Return [x, y] of the center of cell containing provided text 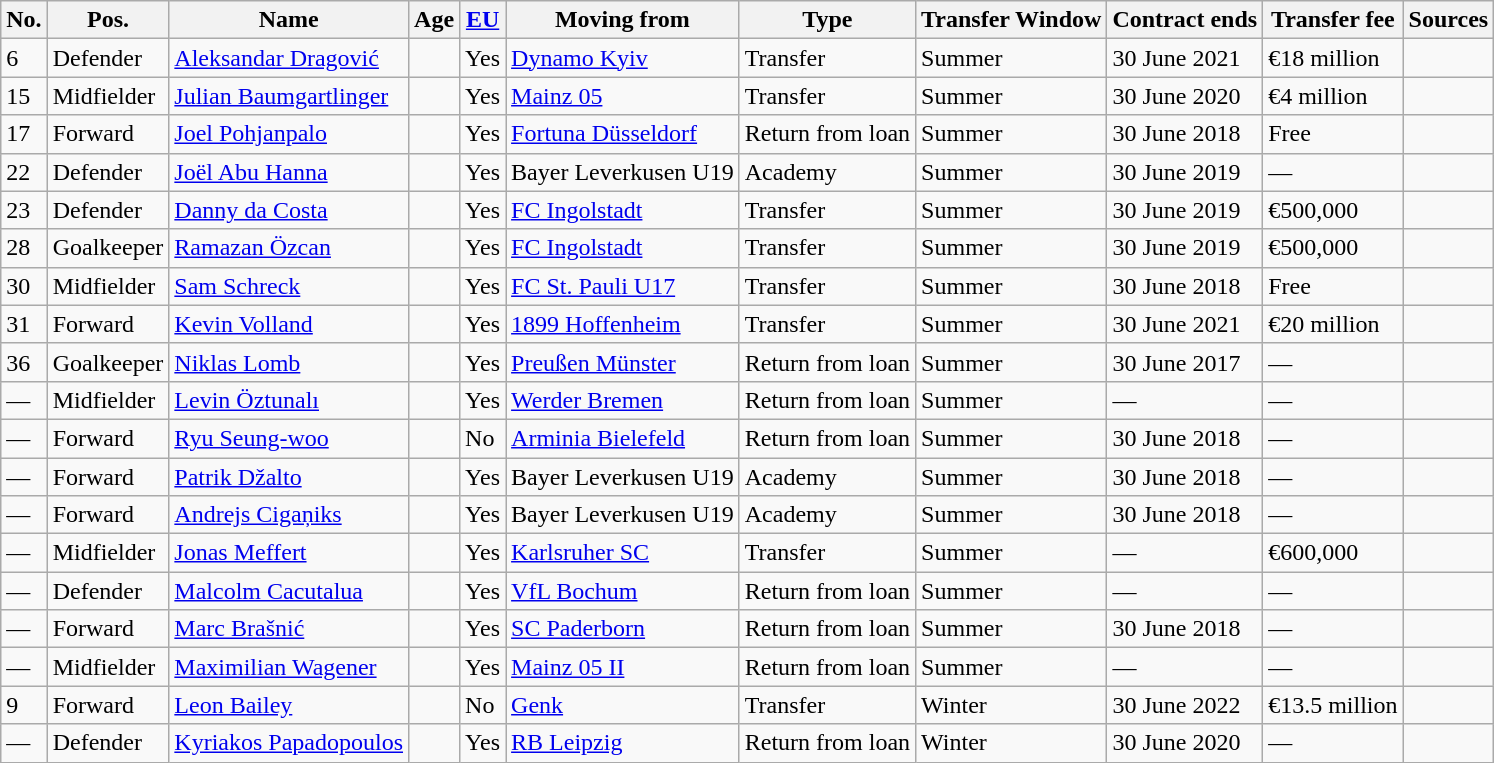
Genk [623, 705]
Werder Bremen [623, 400]
€20 million [1333, 324]
Type [827, 20]
Moving from [623, 20]
Fortuna Düsseldorf [623, 134]
Danny da Costa [289, 210]
€18 million [1333, 58]
Marc Brašnić [289, 629]
30 [24, 286]
Name [289, 20]
31 [24, 324]
Malcolm Cacutalua [289, 591]
RB Leipzig [623, 743]
Leon Bailey [289, 705]
Karlsruher SC [623, 553]
Julian Baumgartlinger [289, 96]
Kevin Volland [289, 324]
No. [24, 20]
Sources [1448, 20]
Levin Öztunalı [289, 400]
23 [24, 210]
15 [24, 96]
Kyriakos Papadopoulos [289, 743]
Transfer Window [1012, 20]
6 [24, 58]
30 June 2022 [1185, 705]
9 [24, 705]
Age [434, 20]
30 June 2017 [1185, 362]
Ryu Seung-woo [289, 438]
Aleksandar Dragović [289, 58]
€13.5 million [1333, 705]
Ramazan Özcan [289, 248]
Transfer fee [1333, 20]
36 [24, 362]
Andrejs Cigaņiks [289, 515]
VfL Bochum [623, 591]
Arminia Bielefeld [623, 438]
SC Paderborn [623, 629]
Mainz 05 [623, 96]
Joel Pohjanpalo [289, 134]
EU [483, 20]
22 [24, 172]
17 [24, 134]
Pos. [108, 20]
FC St. Pauli U17 [623, 286]
€4 million [1333, 96]
28 [24, 248]
Patrik Džalto [289, 477]
Niklas Lomb [289, 362]
Contract ends [1185, 20]
Joël Abu Hanna [289, 172]
1899 Hoffenheim [623, 324]
Jonas Meffert [289, 553]
Dynamo Kyiv [623, 58]
Mainz 05 II [623, 667]
Maximilian Wagener [289, 667]
Sam Schreck [289, 286]
Preußen Münster [623, 362]
€600,000 [1333, 553]
